For the text-containing cell, return its midpoint in [X, Y] coordinate format. 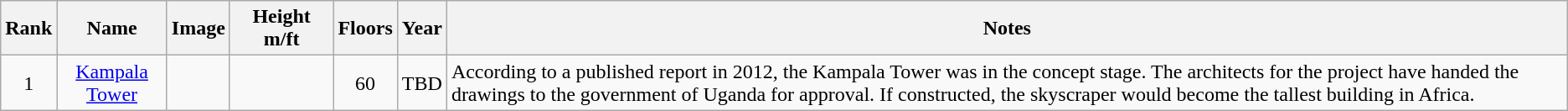
60 [365, 82]
Notes [1007, 29]
Image [198, 29]
Floors [365, 29]
Rank [28, 29]
Kampala Tower [112, 82]
Name [112, 29]
TBD [422, 82]
Year [422, 29]
1 [28, 82]
Heightm/ft [281, 29]
